Pinpoint the cell where the given text exists, returning its (X, Y) midpoint coordinate. 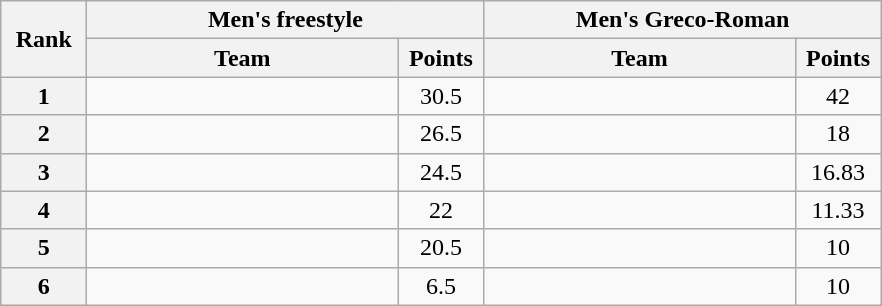
2 (44, 134)
42 (838, 96)
18 (838, 134)
26.5 (441, 134)
3 (44, 172)
Men's Greco-Roman (682, 20)
1 (44, 96)
Rank (44, 39)
6.5 (441, 286)
11.33 (838, 210)
6 (44, 286)
5 (44, 248)
22 (441, 210)
Men's freestyle (286, 20)
24.5 (441, 172)
16.83 (838, 172)
30.5 (441, 96)
20.5 (441, 248)
4 (44, 210)
